Detect which cell encompasses the target text, then output its [X, Y] center coordinate. 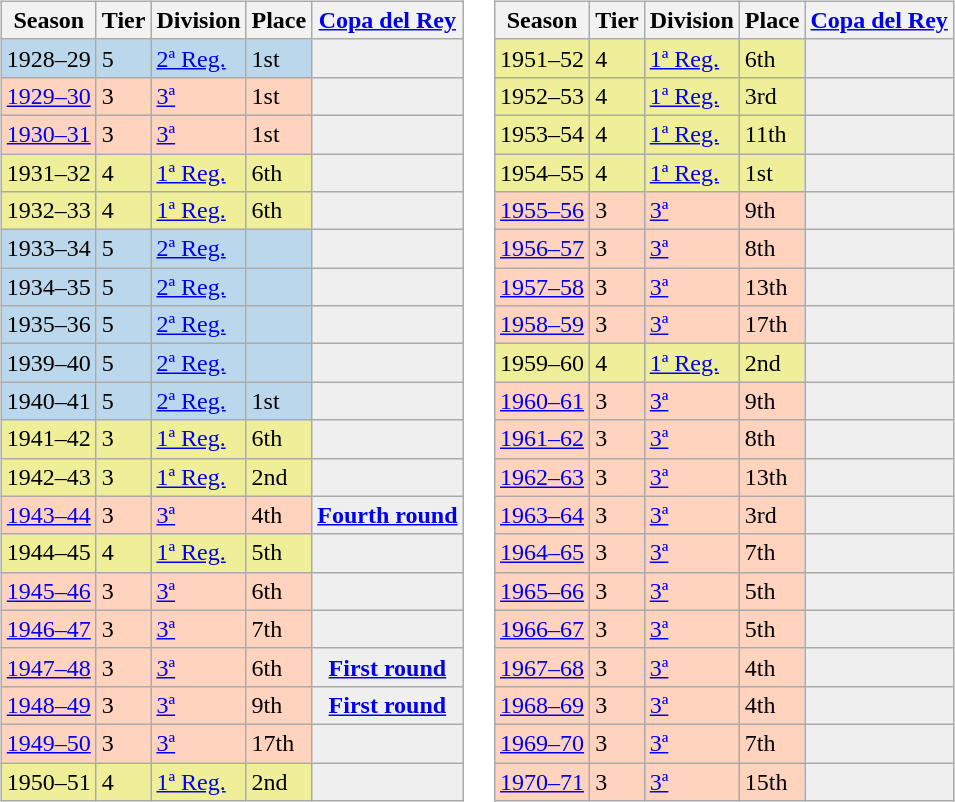
1962–63 [542, 477]
1931–32 [48, 173]
1943–44 [48, 515]
1967–68 [542, 667]
1961–62 [542, 439]
1959–60 [542, 363]
1945–46 [48, 591]
1968–69 [542, 705]
1960–61 [542, 401]
1932–33 [48, 211]
1955–56 [542, 211]
1956–57 [542, 249]
1947–48 [48, 667]
1966–67 [542, 629]
1928–29 [48, 58]
1940–41 [48, 401]
1933–34 [48, 249]
1949–50 [48, 743]
11th [772, 134]
15th [772, 781]
1970–71 [542, 781]
1939–40 [48, 363]
1942–43 [48, 477]
1963–64 [542, 515]
1969–70 [542, 743]
1950–51 [48, 781]
1951–52 [542, 58]
1965–66 [542, 591]
1953–54 [542, 134]
1946–47 [48, 629]
1952–53 [542, 96]
1935–36 [48, 325]
1930–31 [48, 134]
Fourth round [388, 515]
1954–55 [542, 173]
1957–58 [542, 287]
1958–59 [542, 325]
1941–42 [48, 439]
1929–30 [48, 96]
1934–35 [48, 287]
1944–45 [48, 553]
1948–49 [48, 705]
1964–65 [542, 553]
